Output the (x, y) coordinate of the center of the cell containing the given text.  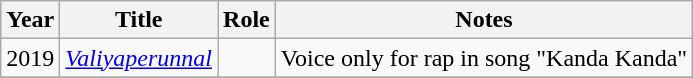
Title (139, 20)
Role (247, 20)
Notes (484, 20)
Year (30, 20)
Voice only for rap in song "Kanda Kanda" (484, 58)
2019 (30, 58)
Valiyaperunnal (139, 58)
